Capture the cell that displays the provided text and extract its (X, Y) central coordinate. 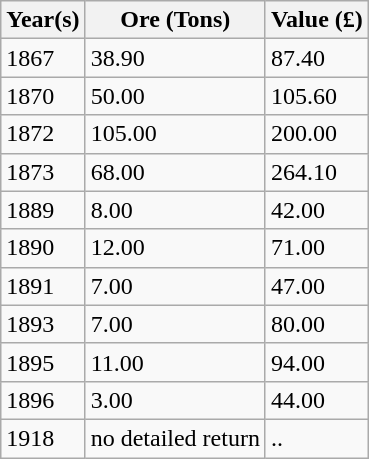
Year(s) (43, 20)
1890 (43, 248)
1918 (43, 438)
1872 (43, 134)
38.90 (175, 58)
200.00 (316, 134)
Ore (Tons) (175, 20)
71.00 (316, 248)
1870 (43, 96)
50.00 (175, 96)
42.00 (316, 210)
no detailed return (175, 438)
68.00 (175, 172)
1873 (43, 172)
1889 (43, 210)
94.00 (316, 362)
1896 (43, 400)
1895 (43, 362)
12.00 (175, 248)
.. (316, 438)
1891 (43, 286)
87.40 (316, 58)
Value (£) (316, 20)
105.00 (175, 134)
1867 (43, 58)
44.00 (316, 400)
8.00 (175, 210)
47.00 (316, 286)
3.00 (175, 400)
264.10 (316, 172)
1893 (43, 324)
105.60 (316, 96)
11.00 (175, 362)
80.00 (316, 324)
